Provide the (x, y) coordinate of the cell's center where the given text is located.  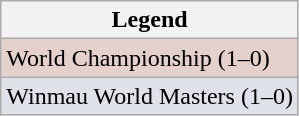
Winmau World Masters (1–0) (150, 96)
World Championship (1–0) (150, 58)
Legend (150, 20)
